From the cell containing the given text, extract its center point as [x, y] coordinate. 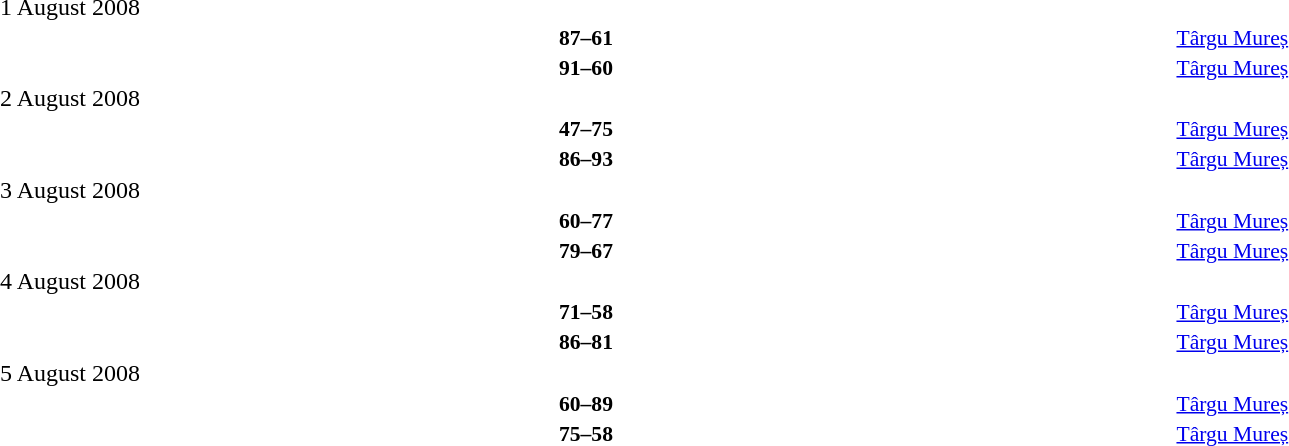
47–75 [586, 129]
71–58 [586, 312]
60–89 [586, 404]
79–67 [586, 250]
86–81 [586, 342]
87–61 [586, 38]
91–60 [586, 68]
86–93 [586, 159]
60–77 [586, 220]
